Locate the cell with the specified text and output its [X, Y] center coordinate. 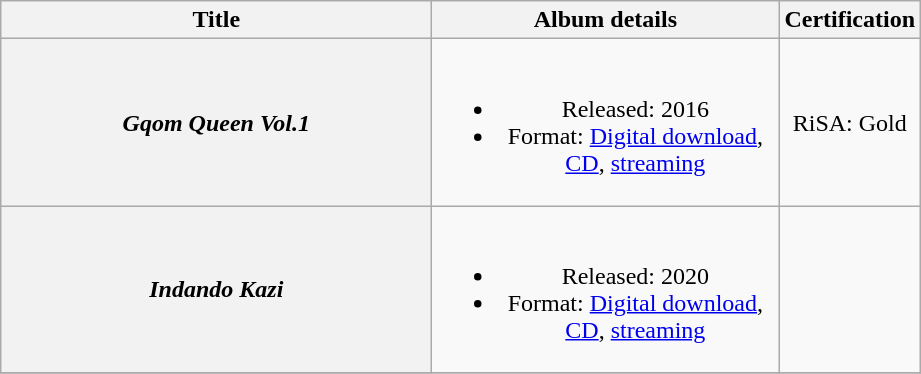
Title [216, 20]
Gqom Queen Vol.1 [216, 122]
Indando Kazi [216, 290]
Album details [606, 20]
Released: 2016Format: Digital download, CD, streaming [606, 122]
RiSA: Gold [850, 122]
Certification [850, 20]
Released: 2020Format: Digital download, CD, streaming [606, 290]
